Output the (x, y) coordinate of the center of the cell containing the given text.  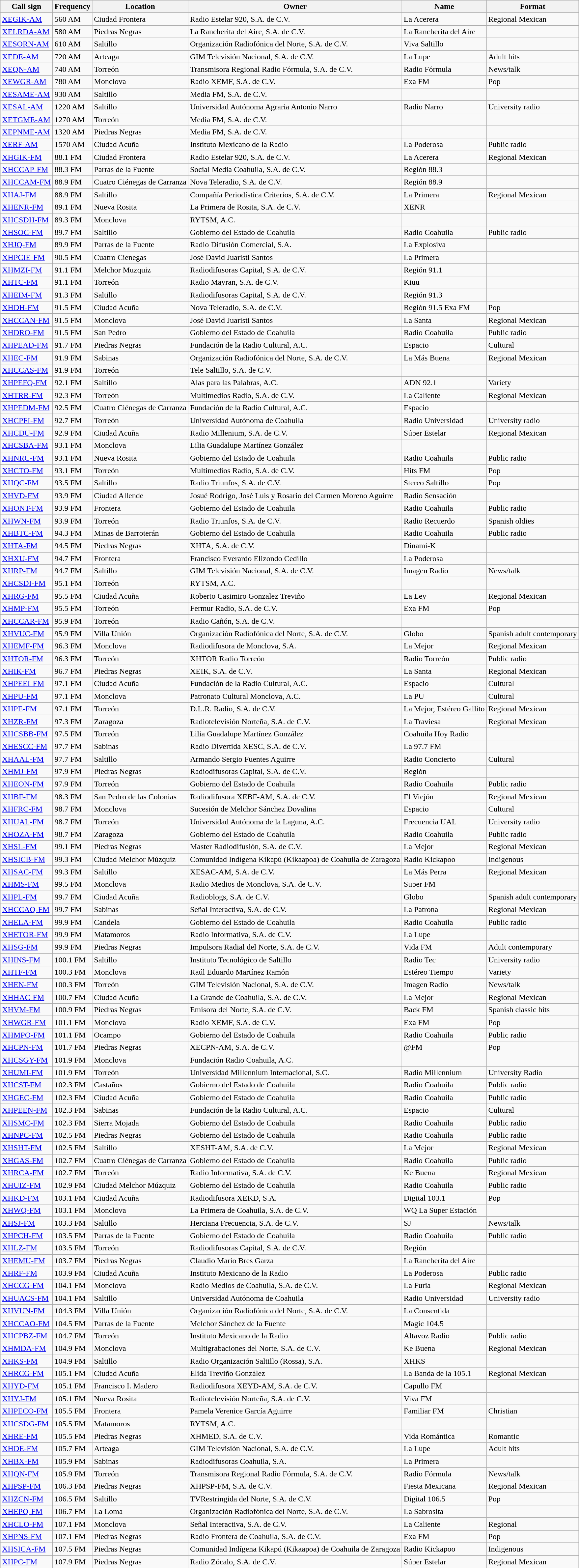
Viva FM (444, 1399)
XHWN-FM (26, 521)
Multigrabaciones del Norte, S.A. de C.V. (295, 1348)
XHAAL-FM (26, 759)
107.9 FM (72, 1561)
Raúl Eduardo Martínez Ramón (295, 972)
88.1 FM (72, 157)
90.5 FM (72, 257)
89.9 FM (72, 245)
Owner (295, 7)
Spanish oldies (533, 521)
XHCST-FM (26, 1085)
Impulsora Radial del Norte, S.A. de C.V. (295, 947)
XHHAC-FM (26, 997)
Altavoz Radio (444, 1336)
92.1 FM (72, 383)
Universidad Autónoma de la Laguna, A.C. (295, 822)
XHJQ-FM (26, 245)
Ciudad Allende (140, 496)
XHSHT-FM (26, 1148)
XHPEEI-FM (26, 684)
Josué Rodrigo, José Luis y Rosario del Carmen Moreno Aguirre (295, 496)
Compañía Periodística Criterios, S.A. de C.V. (295, 195)
XESAC-AM, S.A. de C.V. (295, 872)
La Traviesa (444, 721)
Claudio Mario Bres Garza (295, 1261)
106.3 FM (72, 1486)
La PU (444, 696)
Kiuu (444, 282)
Radio Medios de Monclova, S.A. de C.V. (295, 884)
XHKD-FM (26, 1198)
XHELA-FM (26, 922)
Format (533, 7)
XHDH-FM (26, 307)
XENR (444, 207)
610 AM (72, 44)
XHPNS-FM (26, 1536)
91.3 FM (72, 295)
Radiodifusoras Coahuila, S.A. (295, 1461)
XHNPC-FM (26, 1135)
San Pedro de las Colonias (140, 797)
Sucesión de Melchor Sánchez Dovalina (295, 809)
1270 AM (72, 119)
XHCTO-FM (26, 470)
XHEC-FM (26, 357)
XEPNME-AM (26, 132)
Fermur Radio, S.A. de C.V. (295, 609)
Radio Recuerdo (444, 521)
Radio Divertida XESC, S.A. de C.V. (295, 746)
Radiodifusora de Monclova, S.A. (295, 646)
XHTRR-FM (26, 395)
University Radio (533, 1072)
La Ley (444, 596)
XHPEAD-FM (26, 345)
XHIK-FM (26, 671)
XHTA-FM (26, 546)
Radio Tec (444, 960)
XHGEC-FM (26, 1098)
107.5 FM (72, 1549)
XHMDA-FM (26, 1348)
WQ La Super Estación (444, 1211)
Frequency (72, 7)
Call sign (26, 7)
Back FM (444, 1010)
Radio Zócalo, S.A. de C.V. (295, 1561)
XHBX-FM (26, 1461)
1320 AM (72, 132)
XELRDA-AM (26, 32)
Magic 104.5 (444, 1323)
XHPEDM-FM (26, 408)
XHMED, S.A. de C.V. (295, 1436)
XHCCAQ-FM (26, 909)
XHPU-FM (26, 696)
XHQN-FM (26, 1474)
Francisco I. Madero (140, 1386)
Radio Narro (444, 107)
XHSICA-FM (26, 1549)
XHCSBB-FM (26, 734)
XHRCA-FM (26, 1173)
93.5 FM (72, 483)
XHPC-FM (26, 1561)
Emisora del Norte, S.A. de C.V. (295, 1010)
XHSJ-FM (26, 1223)
XHDRO-FM (26, 332)
XHPECO-FM (26, 1411)
XHCSGY-FM (26, 1060)
580 AM (72, 32)
XHEN-FM (26, 985)
XHCPFI-FM (26, 420)
XHTA, S.A. de C.V. (295, 546)
92.3 FM (72, 395)
XHONT-FM (26, 508)
Patronato Cultural Monclova, A.C. (295, 696)
Vida Romántica (444, 1436)
XHLZ-FM (26, 1248)
XHTOR Radio Torreón (295, 659)
94.3 FM (72, 533)
XESHT-AM, S.A. de C.V. (295, 1148)
92.7 FM (72, 420)
XEQN-AM (26, 69)
XHCCAR-FM (26, 621)
XHQC-FM (26, 483)
La Patrona (444, 909)
XHAJ-FM (26, 195)
XEDE-AM (26, 57)
99.1 FM (72, 847)
XHVUN-FM (26, 1311)
XHCSDI-FM (26, 584)
XHSL-FM (26, 847)
96.7 FM (72, 671)
XHFRC-FM (26, 809)
Viva Saltillo (444, 44)
XHEPQ-FM (26, 1511)
103.9 FM (72, 1273)
Vida FM (444, 947)
Sierra Mojada (140, 1123)
Romantic (533, 1436)
Location (140, 7)
91.7 FM (72, 345)
XHVUC-FM (26, 634)
XECPN-AM, S.A. de C.V. (295, 1047)
XHSAC-FM (26, 872)
TVRestringida del Norte, S.A. de C.V. (295, 1499)
Radioblogs, S.A. de C.V. (295, 897)
XHWGR-FM (26, 1022)
XHESCC-FM (26, 746)
XHVM-FM (26, 1010)
XHTF-FM (26, 972)
Radio Frontera de Coahuila, S.A. de C.V. (295, 1536)
101.7 FM (72, 1047)
XEWGR-AM (26, 82)
XHCSDH-FM (26, 220)
XETGME-AM (26, 119)
La Primera de Rosita, S.A. de C.V. (295, 207)
Roberto Casimiro Gonzalez Treviño (295, 596)
Name (444, 7)
D.L.R. Radio, S.A. de C.V. (295, 709)
La Sabrosita (444, 1511)
XHPEFQ-FM (26, 383)
Stereo Saltillo (444, 483)
94.5 FM (72, 546)
XHCSBA-FM (26, 445)
XHUACS-FM (26, 1298)
97.5 FM (72, 734)
Francisco Everardo Elizondo Cedillo (295, 558)
104.3 FM (72, 1311)
La Rancherita del Aire, S.A. de C.V. (295, 32)
XHCCAS-FM (26, 370)
XHPL-FM (26, 897)
XESAME-AM (26, 94)
Radio Medios de Coahuila, S.A. de C.V. (295, 1286)
Tele Saltillo, S.A. de C.V. (295, 370)
XERF-AM (26, 144)
XHCLO-FM (26, 1524)
XHMS-FM (26, 884)
102.9 FM (72, 1185)
720 AM (72, 57)
XHZR-FM (26, 721)
XHPE-FM (26, 709)
560 AM (72, 19)
Spanish classic hits (533, 1010)
XHETOR-FM (26, 934)
Social Media Coahuila, S.A. de C.V. (295, 170)
Candela (140, 922)
XHYJ-FM (26, 1399)
XHPCIE-FM (26, 257)
XHRP-FM (26, 571)
XHSMC-FM (26, 1123)
Radio Difusión Comercial, S.A. (295, 245)
XHPEEN-FM (26, 1110)
Super FM (444, 884)
XHCPN-FM (26, 1047)
Radio Millennium (444, 1072)
104.5 FM (72, 1323)
Radio Concierto (444, 759)
Región 88.9 (444, 182)
XHUMI-FM (26, 1072)
XEIK, S.A. de C.V. (295, 671)
XHINS-FM (26, 960)
89.3 FM (72, 220)
XHPSP-FM, S.A. de C.V. (295, 1486)
89.1 FM (72, 207)
1570 AM (72, 144)
XHEMF-FM (26, 646)
XHGIK-FM (26, 157)
Radio Millenium, S.A. de C.V. (295, 433)
XESAL-AM (26, 107)
Radio Mayran, S.A. de C.V. (295, 282)
104.7 FM (72, 1336)
XHCCAM-FM (26, 182)
105.7 FM (72, 1449)
780 AM (72, 82)
Dinami-K (444, 546)
XHWQ-FM (26, 1211)
Elida Treviño González (295, 1374)
La Primera de Coahuila, S.A. de C.V. (295, 1211)
98.3 FM (72, 797)
Melchor Muzquiz (140, 270)
@FM (444, 1047)
XHZCN-FM (26, 1499)
SJ (444, 1223)
La 97.7 FM (444, 746)
XHRE-FM (26, 1436)
XHEON-FM (26, 784)
XHENR-FM (26, 207)
Radio Torreón (444, 659)
XEGIK-AM (26, 19)
XHKS-FM (26, 1361)
Radio Sensación (444, 496)
92.5 FM (72, 408)
La Mejor, Estéreo Gallito (444, 709)
XHXU-FM (26, 558)
La Más Buena (444, 357)
95.1 FM (72, 584)
Región 88.3 (444, 170)
Región 91.3 (444, 295)
XHGAS-FM (26, 1160)
XHUIZ-FM (26, 1185)
Cuatro Cienegas (140, 257)
Universidad Millennium Internacional, S.C. (295, 1072)
XHPSP-FM (26, 1486)
XHVD-FM (26, 496)
92.9 FM (72, 433)
ADN 92.1 (444, 383)
Fundación Radio Coahuila, A.C. (295, 1060)
XHNRC-FM (26, 458)
XHMPO-FM (26, 1035)
XHTOR-FM (26, 659)
XHRG-FM (26, 596)
XHSOC-FM (26, 232)
La Loma (140, 1511)
Melchor Sánchez de la Fuente (295, 1323)
100.1 FM (72, 960)
Minas de Barroterán (140, 533)
Capullo FM (444, 1386)
XHEIM-FM (26, 295)
Alas para las Palabras, A.C. (295, 383)
99.5 FM (72, 884)
89.7 FM (72, 232)
XHMJ-FM (26, 772)
La Furia (444, 1286)
Adult contemporary (533, 947)
Master Radiodifusión, S.A. de C.V. (295, 847)
Castaños (140, 1085)
88.3 FM (72, 170)
Radio Cañón, S.A. de C.V. (295, 621)
La Grande de Coahuila, S.A. de C.V. (295, 997)
103.3 FM (72, 1223)
Digital 103.1 (444, 1198)
XHOZA-FM (26, 834)
Coahuila Hoy Radio (444, 734)
Ocampo (140, 1035)
XHCCAP-FM (26, 170)
Pamela Verenice García Aguirre (295, 1411)
XHSG-FM (26, 947)
Herciana Frecuencia, S.A. de C.V. (295, 1223)
XHEMU-FM (26, 1261)
La Consentida (444, 1311)
XHCCG-FM (26, 1286)
Radiodifusora XEKD, S.A. (295, 1198)
106.5 FM (72, 1499)
Estéreo Tiempo (444, 972)
100.9 FM (72, 1010)
Regional (533, 1524)
103.7 FM (72, 1261)
Radiodifusora XEYD-AM, S.A. de C.V. (295, 1386)
XHCCAN-FM (26, 320)
XHMP-FM (26, 609)
106.7 FM (72, 1511)
Digital 106.5 (444, 1499)
XHUAL-FM (26, 822)
1220 AM (72, 107)
Fiesta Mexicana (444, 1486)
XHCPBZ-FM (26, 1336)
La Más Perra (444, 872)
Christian (533, 1411)
La Banda de la 105.1 (444, 1374)
Radio Organización Saltillo (Rossa), S.A. (295, 1361)
Armando Sergio Fuentes Aguirre (295, 759)
XHKS (444, 1361)
XHCDU-FM (26, 433)
Instituto Tecnológico de Saltillo (295, 960)
Radiodifusora XEBF-AM, S.A. de C.V. (295, 797)
XHPCH-FM (26, 1236)
XHMZI-FM (26, 270)
XHBTC-FM (26, 533)
Región 91.5 Exa FM (444, 307)
Región 91.1 (444, 270)
740 AM (72, 69)
XHSICB-FM (26, 859)
XHYD-FM (26, 1386)
XHCSDG-FM (26, 1424)
XHCCAO-FM (26, 1323)
XHRCG-FM (26, 1374)
97.3 FM (72, 721)
San Pedro (140, 332)
El Viejón (444, 797)
Hits FM (444, 470)
930 AM (72, 94)
Frecuencia UAL (444, 822)
Familiar FM (444, 1411)
La Explosiva (444, 245)
XESORN-AM (26, 44)
XHRF-FM (26, 1273)
XHTC-FM (26, 282)
XHDE-FM (26, 1449)
XHBF-FM (26, 797)
100.7 FM (72, 997)
Universidad Autónoma Agraria Antonio Narro (295, 107)
